For the text-containing cell, return its midpoint in [x, y] coordinate format. 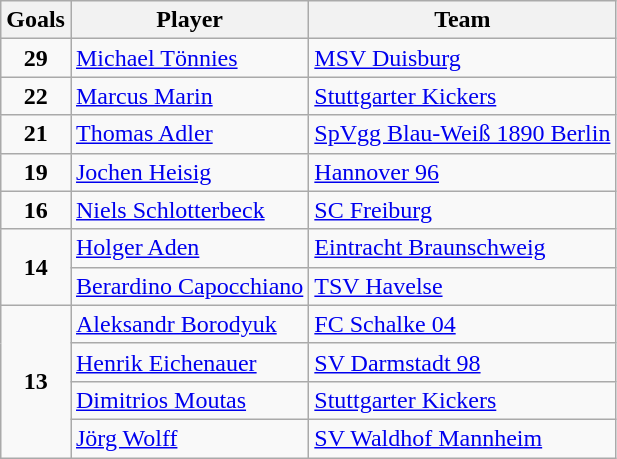
Team [462, 20]
Hannover 96 [462, 172]
Berardino Capocchiano [189, 286]
TSV Havelse [462, 286]
Eintracht Braunschweig [462, 248]
Marcus Marin [189, 96]
SV Waldhof Mannheim [462, 438]
Michael Tönnies [189, 58]
16 [36, 210]
Jochen Heisig [189, 172]
Dimitrios Moutas [189, 400]
Jörg Wolff [189, 438]
13 [36, 381]
SC Freiburg [462, 210]
MSV Duisburg [462, 58]
29 [36, 58]
SV Darmstadt 98 [462, 362]
Niels Schlotterbeck [189, 210]
Player [189, 20]
22 [36, 96]
21 [36, 134]
SpVgg Blau-Weiß 1890 Berlin [462, 134]
19 [36, 172]
Henrik Eichenauer [189, 362]
14 [36, 267]
Holger Aden [189, 248]
Aleksandr Borodyuk [189, 324]
FC Schalke 04 [462, 324]
Thomas Adler [189, 134]
Goals [36, 20]
